Provide the [x, y] coordinate of the cell's center where the given text is located.  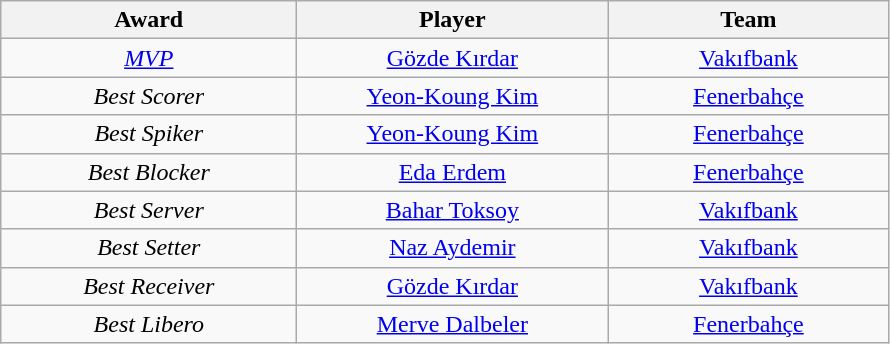
Best Spiker [149, 134]
Best Blocker [149, 172]
Merve Dalbeler [452, 324]
Best Receiver [149, 286]
Naz Aydemir [452, 248]
Best Server [149, 210]
Best Setter [149, 248]
Award [149, 20]
Team [748, 20]
Bahar Toksoy [452, 210]
Best Scorer [149, 96]
Player [452, 20]
Best Libero [149, 324]
MVP [149, 58]
Eda Erdem [452, 172]
